Return the (X, Y) coordinate for the center point of the cell that contains the specified text.  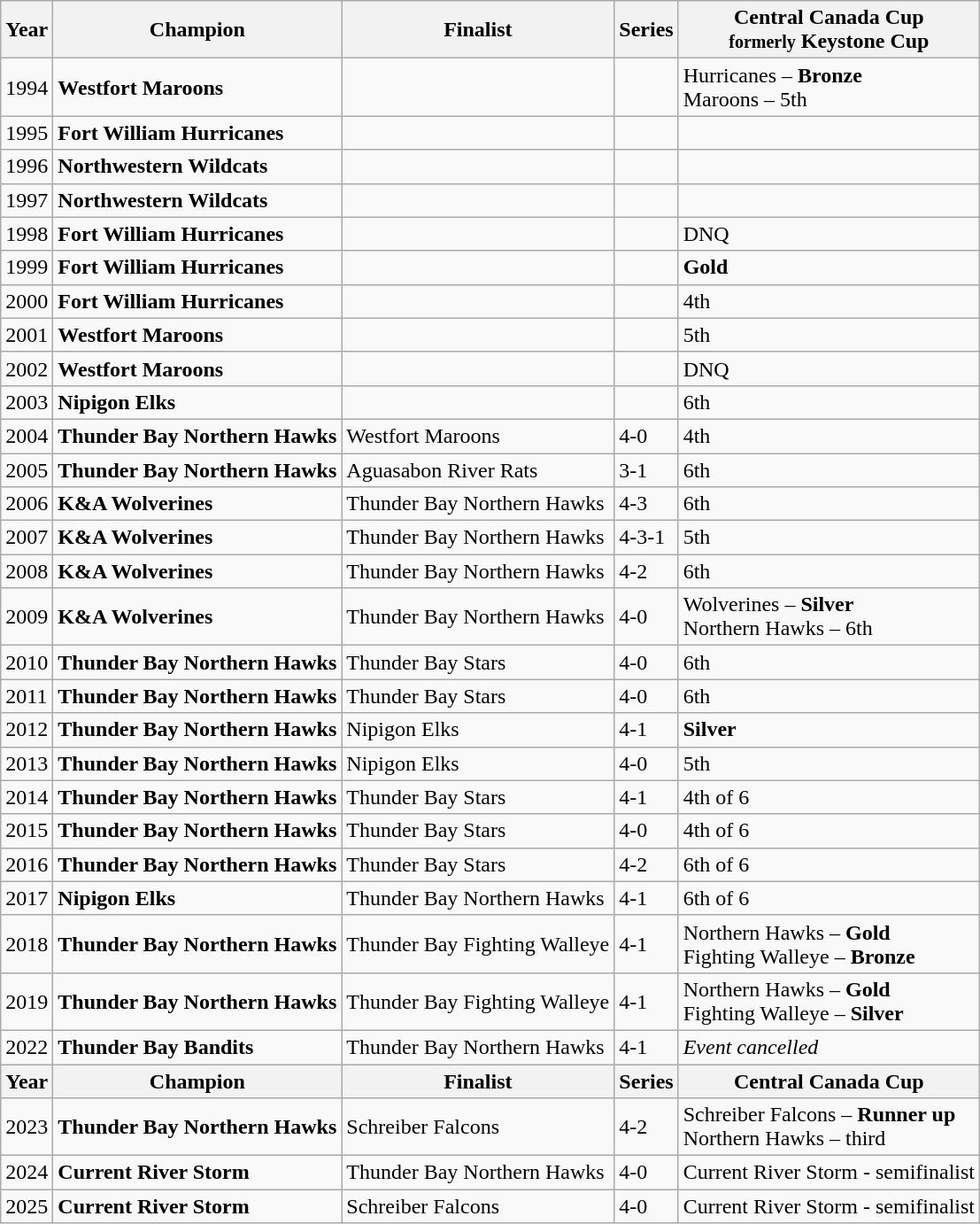
2003 (27, 402)
Silver (829, 730)
Aguasabon River Rats (478, 470)
2005 (27, 470)
2018 (27, 944)
1999 (27, 267)
2022 (27, 1047)
3-1 (646, 470)
1997 (27, 200)
1998 (27, 234)
2016 (27, 864)
2023 (27, 1127)
4-3-1 (646, 538)
2009 (27, 616)
2017 (27, 898)
4-3 (646, 504)
2002 (27, 368)
1995 (27, 133)
Thunder Bay Bandits (197, 1047)
2025 (27, 1206)
2008 (27, 571)
Wolverines – SilverNorthern Hawks – 6th (829, 616)
Northern Hawks – GoldFighting Walleye – Bronze (829, 944)
2014 (27, 797)
2013 (27, 763)
2012 (27, 730)
Schreiber Falcons – Runner upNorthern Hawks – third (829, 1127)
2006 (27, 504)
Central Canada Cup (829, 1081)
2010 (27, 662)
2000 (27, 301)
1994 (27, 87)
2004 (27, 436)
Northern Hawks – GoldFighting Walleye – Silver (829, 1001)
Gold (829, 267)
2019 (27, 1001)
2024 (27, 1173)
2015 (27, 831)
2007 (27, 538)
Hurricanes – BronzeMaroons – 5th (829, 87)
2011 (27, 696)
2001 (27, 335)
Central Canada Cup formerly Keystone Cup (829, 30)
Event cancelled (829, 1047)
1996 (27, 167)
